Capture the cell that displays the provided text and extract its (x, y) central coordinate. 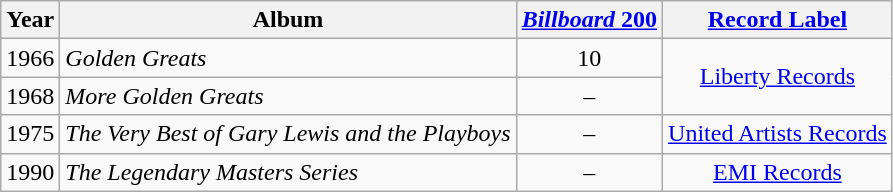
10 (589, 58)
EMI Records (778, 172)
Album (288, 20)
More Golden Greats (288, 96)
Record Label (778, 20)
1990 (30, 172)
United Artists Records (778, 134)
1975 (30, 134)
The Very Best of Gary Lewis and the Playboys (288, 134)
Liberty Records (778, 77)
1968 (30, 96)
Year (30, 20)
The Legendary Masters Series (288, 172)
Golden Greats (288, 58)
1966 (30, 58)
Billboard 200 (589, 20)
